For the text-containing cell, return its midpoint in [X, Y] coordinate format. 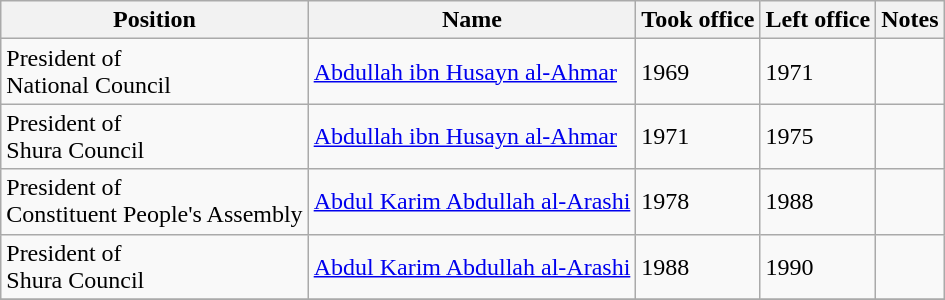
Took office [698, 20]
Position [154, 20]
1978 [698, 202]
1969 [698, 72]
President ofConstituent People's Assembly [154, 202]
Notes [910, 20]
1990 [818, 266]
President ofNational Council [154, 72]
1975 [818, 136]
Name [472, 20]
Left office [818, 20]
